For the text-containing cell, return its midpoint in [x, y] coordinate format. 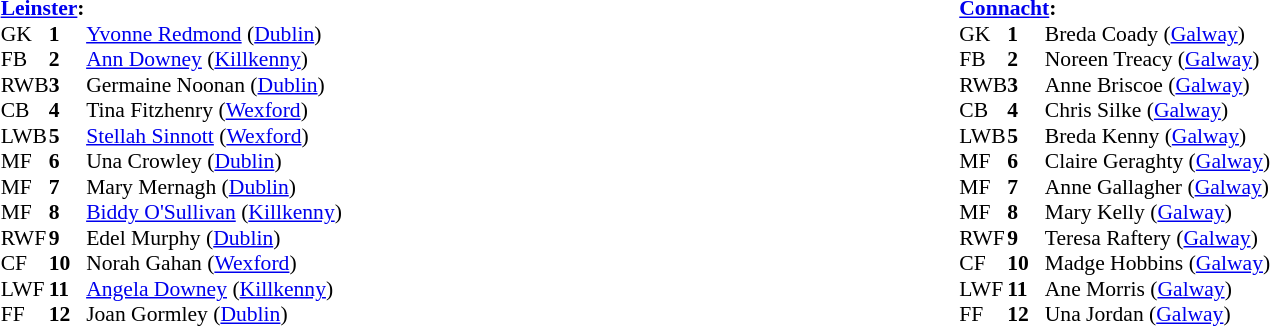
Madge Hobbins (Galway) [1158, 263]
Chris Silke (Galway) [1158, 111]
Claire Geraghty (Galway) [1158, 161]
Anne Briscoe (Galway) [1158, 85]
Angela Downey (Killkenny) [214, 289]
Norah Gahan (Wexford) [214, 263]
Anne Gallagher (Galway) [1158, 187]
Breda Coady (Galway) [1158, 34]
Tina Fitzhenry (Wexford) [214, 111]
Ane Morris (Galway) [1158, 289]
Una Crowley (Dublin) [214, 161]
Teresa Raftery (Galway) [1158, 238]
Yvonne Redmond (Dublin) [214, 34]
Noreen Treacy (Galway) [1158, 59]
Mary Mernagh (Dublin) [214, 187]
Germaine Noonan (Dublin) [214, 85]
Stellah Sinnott (Wexford) [214, 136]
Ann Downey (Killkenny) [214, 59]
Breda Kenny (Galway) [1158, 136]
Mary Kelly (Galway) [1158, 213]
Biddy O'Sullivan (Killkenny) [214, 213]
Edel Murphy (Dublin) [214, 238]
